Search for the cell housing the specified text and yield its (X, Y) center coordinate. 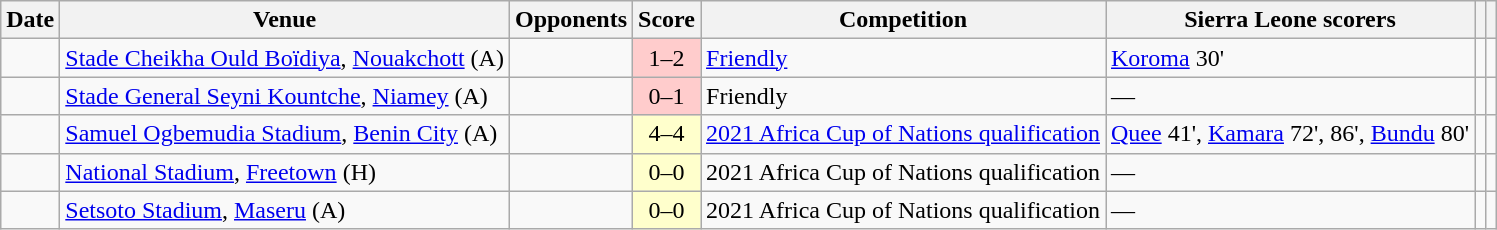
Venue (285, 20)
Sierra Leone scorers (1290, 20)
National Stadium, Freetown (H) (285, 172)
Date (30, 20)
Samuel Ogbemudia Stadium, Benin City (A) (285, 134)
Setsoto Stadium, Maseru (A) (285, 210)
Stade General Seyni Kountche, Niamey (A) (285, 96)
Opponents (570, 20)
Quee 41', Kamara 72', 86', Bundu 80' (1290, 134)
4–4 (667, 134)
Score (667, 20)
Stade Cheikha Ould Boïdiya, Nouakchott (A) (285, 58)
0–1 (667, 96)
Competition (904, 20)
Koroma 30' (1290, 58)
1–2 (667, 58)
